Identify which cell holds the provided text, then report its [X, Y] central coordinate. 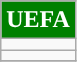
UEFA [38, 20]
